For the text-containing cell, return its midpoint in [X, Y] coordinate format. 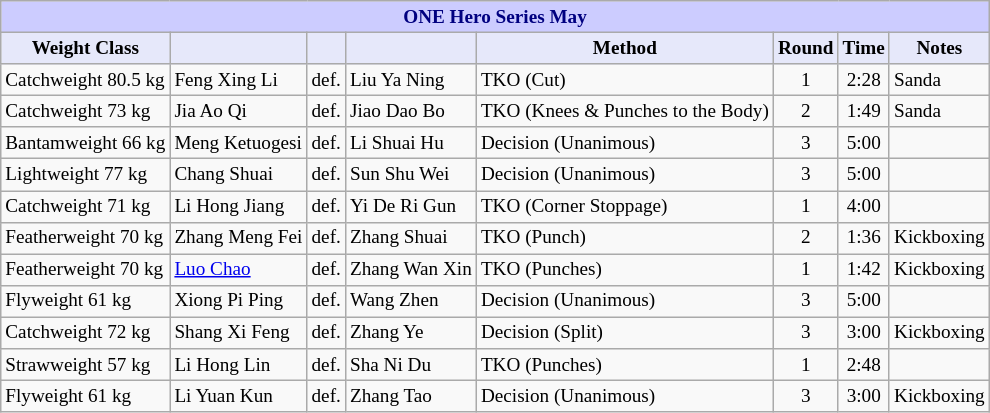
Method [624, 48]
Liu Ya Ning [410, 80]
Li Shuai Hu [410, 143]
Strawweight 57 kg [86, 365]
TKO (Cut) [624, 80]
Zhang Meng Fei [238, 238]
Li Hong Jiang [238, 206]
Lightweight 77 kg [86, 175]
Catchweight 73 kg [86, 111]
Feng Xing Li [238, 80]
Decision (Split) [624, 333]
Sun Shu Wei [410, 175]
TKO (Knees & Punches to the Body) [624, 111]
Chang Shuai [238, 175]
Zhang Shuai [410, 238]
Xiong Pi Ping [238, 301]
1:42 [864, 270]
1:49 [864, 111]
1:36 [864, 238]
Meng Ketuogesi [238, 143]
2:28 [864, 80]
Zhang Wan Xin [410, 270]
TKO (Corner Stoppage) [624, 206]
Jiao Dao Bo [410, 111]
Sha Ni Du [410, 365]
Notes [939, 48]
Time [864, 48]
Luo Chao [238, 270]
Bantamweight 66 kg [86, 143]
2:48 [864, 365]
Catchweight 71 kg [86, 206]
Li Yuan Kun [238, 396]
Wang Zhen [410, 301]
Li Hong Lin [238, 365]
Round [806, 48]
Catchweight 72 kg [86, 333]
4:00 [864, 206]
Zhang Ye [410, 333]
Zhang Tao [410, 396]
Catchweight 80.5 kg [86, 80]
Yi De Ri Gun [410, 206]
Weight Class [86, 48]
Shang Xi Feng [238, 333]
TKO (Punch) [624, 238]
ONE Hero Series May [495, 17]
Jia Ao Qi [238, 111]
